Pinpoint the cell where the given text exists, returning its (x, y) midpoint coordinate. 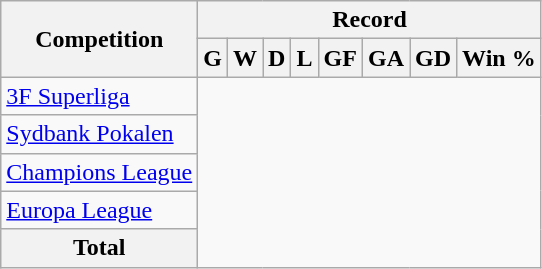
GF (340, 58)
Record (370, 20)
GA (386, 58)
3F Superliga (100, 96)
Europa League (100, 210)
Competition (100, 39)
G (213, 58)
L (304, 58)
Champions League (100, 172)
GD (434, 58)
W (246, 58)
Win % (500, 58)
Total (100, 248)
D (277, 58)
Sydbank Pokalen (100, 134)
